From the cell containing the given text, extract its center point as [X, Y] coordinate. 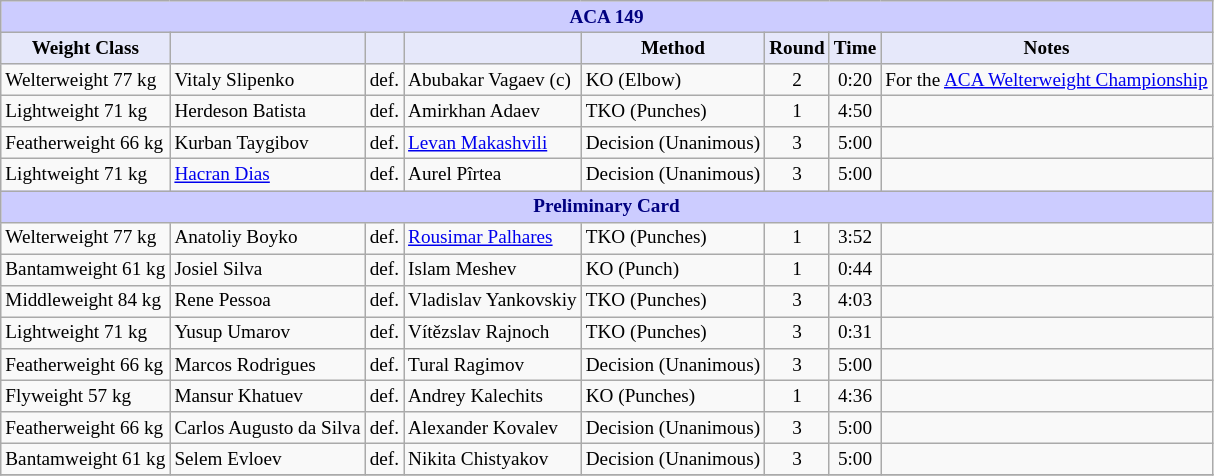
Aurel Pîrtea [493, 175]
KO (Punch) [672, 270]
Hacran Dias [268, 175]
Round [798, 48]
ACA 149 [606, 17]
Preliminary Card [606, 206]
KO (Punches) [672, 396]
0:20 [854, 80]
Middleweight 84 kg [86, 301]
Marcos Rodrigues [268, 365]
Time [854, 48]
Vítězslav Rajnoch [493, 333]
For the ACA Welterweight Championship [1046, 80]
Rousimar Palhares [493, 238]
Mansur Khatuev [268, 396]
4:36 [854, 396]
Herdeson Batista [268, 111]
Amirkhan Adaev [493, 111]
Anatoliy Boyko [268, 238]
Selem Evloev [268, 460]
Notes [1046, 48]
Vitaly Slipenko [268, 80]
Method [672, 48]
Weight Class [86, 48]
4:50 [854, 111]
KO (Elbow) [672, 80]
Carlos Augusto da Silva [268, 428]
Flyweight 57 kg [86, 396]
Vladislav Yankovskiy [493, 301]
Tural Ragimov [493, 365]
Alexander Kovalev [493, 428]
Nikita Chistyakov [493, 460]
3:52 [854, 238]
Kurban Taygibov [268, 143]
Rene Pessoa [268, 301]
Andrey Kalechits [493, 396]
Yusup Umarov [268, 333]
Abubakar Vagaev (c) [493, 80]
0:44 [854, 270]
4:03 [854, 301]
Josiel Silva [268, 270]
2 [798, 80]
Levan Makashvili [493, 143]
0:31 [854, 333]
Islam Meshev [493, 270]
